Extract the [x, y] coordinate from the center of the cell holding the provided text.  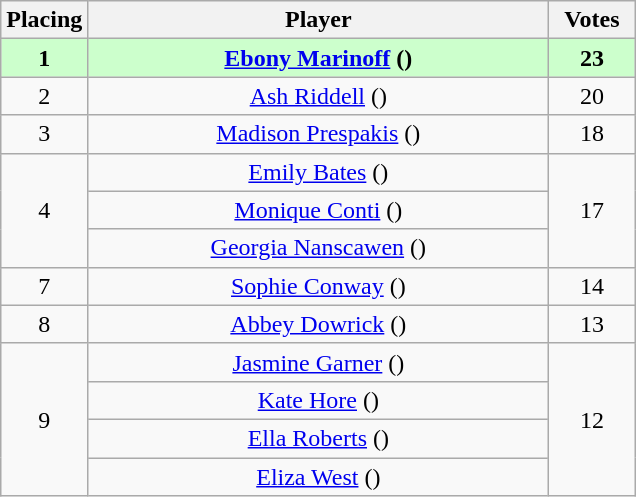
1 [44, 58]
Kate Hore () [318, 400]
Jasmine Garner () [318, 362]
23 [592, 58]
18 [592, 134]
7 [44, 286]
Ebony Marinoff () [318, 58]
Madison Prespakis () [318, 134]
Ella Roberts () [318, 438]
2 [44, 96]
20 [592, 96]
3 [44, 134]
14 [592, 286]
Abbey Dowrick () [318, 324]
Placing [44, 20]
Votes [592, 20]
Eliza West () [318, 477]
Ash Riddell () [318, 96]
9 [44, 419]
4 [44, 210]
Sophie Conway () [318, 286]
Emily Bates () [318, 172]
13 [592, 324]
17 [592, 210]
8 [44, 324]
Player [318, 20]
Georgia Nanscawen () [318, 248]
12 [592, 419]
Monique Conti () [318, 210]
